Return the (X, Y) coordinate for the center point of the cell that contains the specified text.  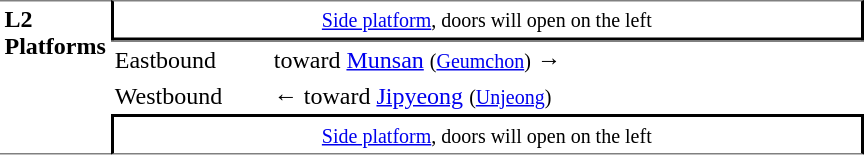
Eastbound (190, 59)
L2Platforms (55, 77)
toward Munsan (Geumchon) → (566, 59)
← toward Jipyeong (Unjeong) (566, 96)
Westbound (190, 96)
